Identify which cell holds the provided text, then report its (x, y) central coordinate. 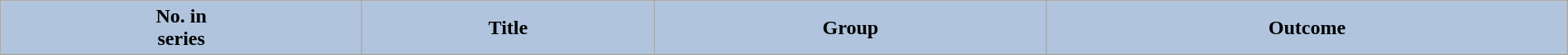
Title (509, 28)
No. inseries (182, 28)
Outcome (1307, 28)
Group (850, 28)
